Identify which cell holds the provided text, then report its [x, y] central coordinate. 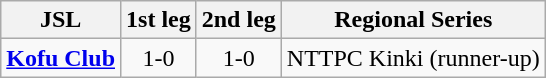
2nd leg [238, 20]
1st leg [159, 20]
Regional Series [413, 20]
NTTPC Kinki (runner-up) [413, 58]
Kofu Club [61, 58]
JSL [61, 20]
